Detect which cell encompasses the target text, then output its (x, y) center coordinate. 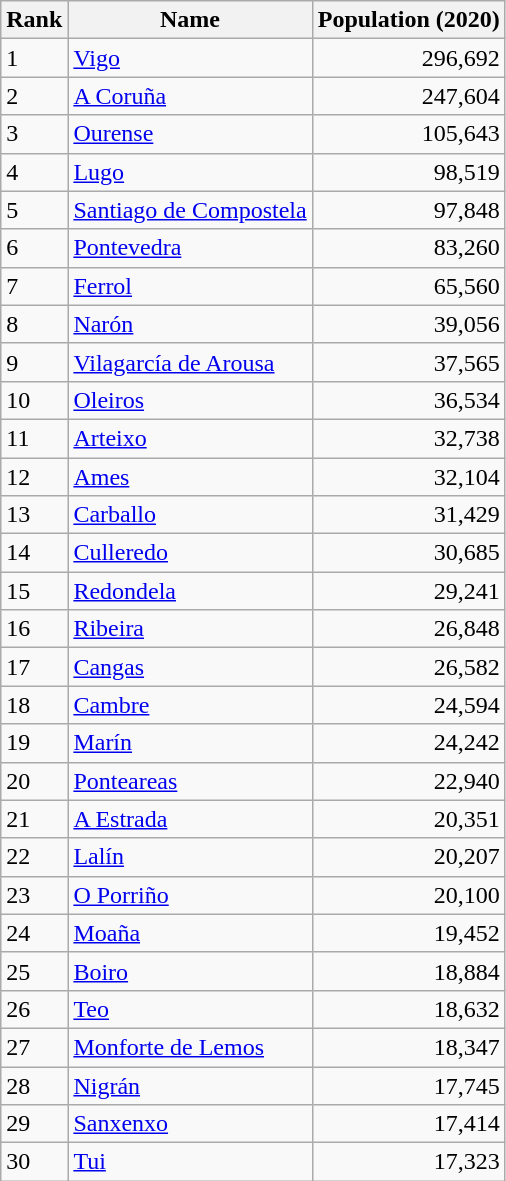
31,429 (408, 515)
3 (34, 134)
17,414 (408, 1124)
97,848 (408, 210)
105,643 (408, 134)
Redondela (190, 591)
18,884 (408, 971)
36,534 (408, 400)
30 (34, 1162)
20,351 (408, 819)
18 (34, 705)
4 (34, 172)
Ribeira (190, 629)
18,347 (408, 1047)
Monforte de Lemos (190, 1047)
18,632 (408, 1009)
8 (34, 324)
Carballo (190, 515)
24,242 (408, 743)
24 (34, 933)
296,692 (408, 58)
5 (34, 210)
29,241 (408, 591)
98,519 (408, 172)
Ferrol (190, 286)
Tui (190, 1162)
Boiro (190, 971)
Sanxenxo (190, 1124)
26,848 (408, 629)
30,685 (408, 553)
Lugo (190, 172)
Marín (190, 743)
26 (34, 1009)
17,323 (408, 1162)
25 (34, 971)
20,100 (408, 895)
Pontevedra (190, 248)
39,056 (408, 324)
7 (34, 286)
Ourense (190, 134)
9 (34, 362)
247,604 (408, 96)
16 (34, 629)
19 (34, 743)
37,565 (408, 362)
Arteixo (190, 438)
27 (34, 1047)
Teo (190, 1009)
15 (34, 591)
17,745 (408, 1085)
13 (34, 515)
Santiago de Compostela (190, 210)
10 (34, 400)
Cangas (190, 667)
12 (34, 477)
26,582 (408, 667)
A Coruña (190, 96)
20 (34, 781)
Oleiros (190, 400)
1 (34, 58)
17 (34, 667)
21 (34, 819)
28 (34, 1085)
29 (34, 1124)
19,452 (408, 933)
Rank (34, 20)
Cambre (190, 705)
2 (34, 96)
32,738 (408, 438)
O Porriño (190, 895)
Name (190, 20)
14 (34, 553)
Lalín (190, 857)
Population (2020) (408, 20)
Ames (190, 477)
Vigo (190, 58)
24,594 (408, 705)
6 (34, 248)
Nigrán (190, 1085)
11 (34, 438)
22 (34, 857)
A Estrada (190, 819)
Culleredo (190, 553)
Moaña (190, 933)
32,104 (408, 477)
Vilagarcía de Arousa (190, 362)
Ponteareas (190, 781)
23 (34, 895)
22,940 (408, 781)
Narón (190, 324)
20,207 (408, 857)
83,260 (408, 248)
65,560 (408, 286)
